Return [x, y] of the center of cell containing provided text 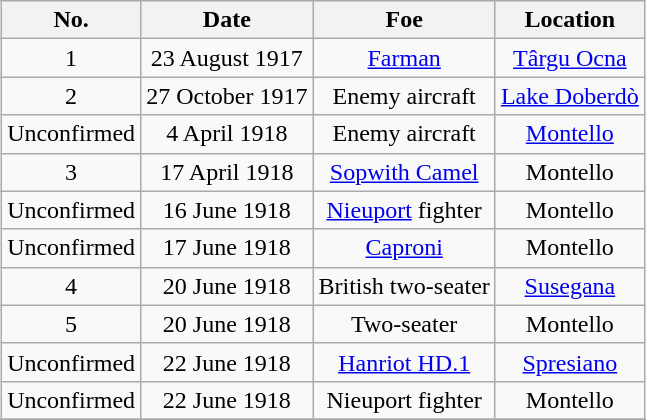
27 October 1917 [227, 96]
Caproni [404, 248]
Lake Doberdò [570, 96]
17 June 1918 [227, 248]
British two-seater [404, 286]
16 June 1918 [227, 210]
Farman [404, 58]
4 April 1918 [227, 134]
Two-seater [404, 324]
17 April 1918 [227, 172]
23 August 1917 [227, 58]
Sopwith Camel [404, 172]
1 [72, 58]
Foe [404, 20]
No. [72, 20]
2 [72, 96]
Location [570, 20]
Spresiano [570, 362]
5 [72, 324]
Târgu Ocna [570, 58]
Susegana [570, 286]
Date [227, 20]
3 [72, 172]
4 [72, 286]
Hanriot HD.1 [404, 362]
